Return the [X, Y] coordinate for the center point of the cell that contains the specified text.  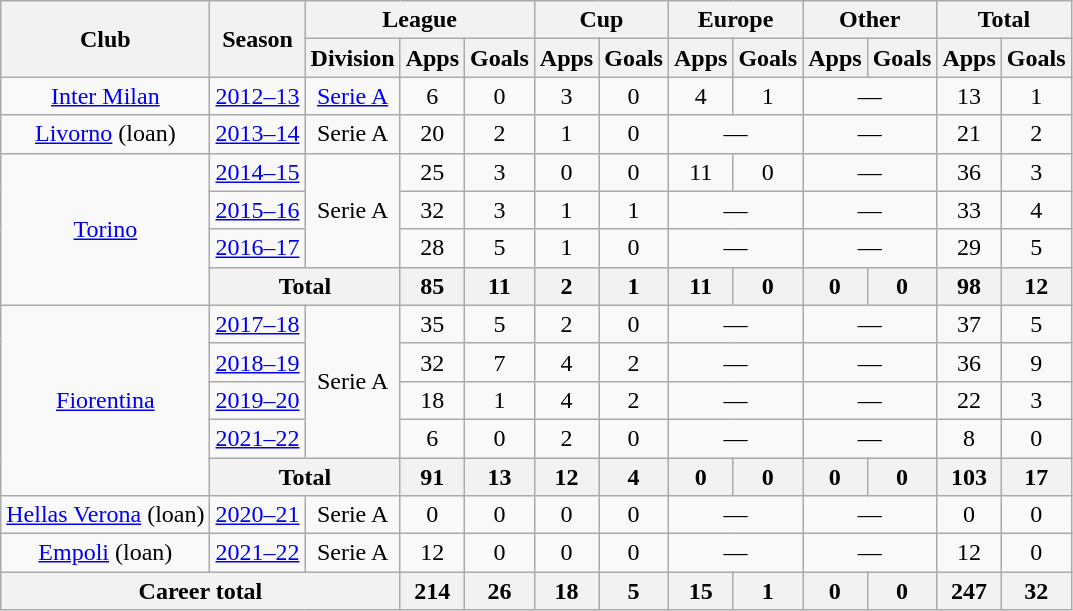
17 [1036, 477]
35 [432, 324]
League [420, 20]
2019–20 [258, 400]
Division [352, 58]
Europe [735, 20]
29 [969, 248]
8 [969, 438]
Other [870, 20]
9 [1036, 362]
Hellas Verona (loan) [106, 515]
33 [969, 210]
15 [700, 591]
2020–21 [258, 515]
26 [500, 591]
2017–18 [258, 324]
28 [432, 248]
2013–14 [258, 134]
2015–16 [258, 210]
2018–19 [258, 362]
2016–17 [258, 248]
22 [969, 400]
Career total [200, 591]
214 [432, 591]
25 [432, 172]
Fiorentina [106, 400]
98 [969, 286]
85 [432, 286]
Livorno (loan) [106, 134]
Cup [601, 20]
2014–15 [258, 172]
Season [258, 39]
Inter Milan [106, 96]
37 [969, 324]
20 [432, 134]
103 [969, 477]
247 [969, 591]
Club [106, 39]
Torino [106, 229]
Empoli (loan) [106, 553]
21 [969, 134]
91 [432, 477]
2012–13 [258, 96]
7 [500, 362]
